Find where the given text appears and provide that cell's center as (X, Y) coordinate. 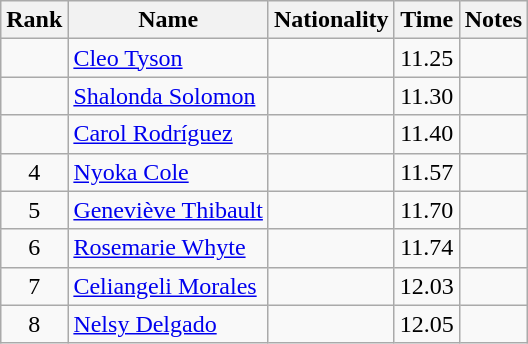
Carol Rodríguez (168, 134)
12.03 (426, 286)
4 (34, 172)
8 (34, 324)
Time (426, 20)
11.74 (426, 248)
Shalonda Solomon (168, 96)
11.25 (426, 58)
Name (168, 20)
Nyoka Cole (168, 172)
12.05 (426, 324)
11.30 (426, 96)
Celiangeli Morales (168, 286)
11.57 (426, 172)
Cleo Tyson (168, 58)
Notes (493, 20)
Rank (34, 20)
Rosemarie Whyte (168, 248)
6 (34, 248)
5 (34, 210)
11.40 (426, 134)
7 (34, 286)
Nationality (331, 20)
Geneviève Thibault (168, 210)
11.70 (426, 210)
Nelsy Delgado (168, 324)
